Capture the cell that displays the provided text and extract its [X, Y] central coordinate. 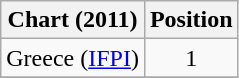
1 [191, 58]
Greece (IFPI) [73, 58]
Chart (2011) [73, 20]
Position [191, 20]
